Identify which cell holds the provided text, then report its (X, Y) central coordinate. 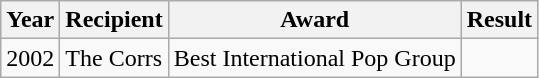
Award (314, 20)
Result (499, 20)
Recipient (114, 20)
2002 (30, 58)
The Corrs (114, 58)
Year (30, 20)
Best International Pop Group (314, 58)
